For the text-containing cell, return its midpoint in (x, y) coordinate format. 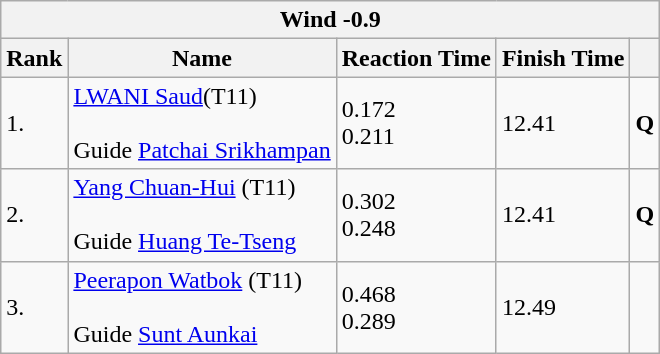
0.4680.289 (416, 307)
2. (34, 215)
LWANI Saud(T11)Guide Patchai Srikhampan (202, 123)
0.3020.248 (416, 215)
0.1720.211 (416, 123)
Reaction Time (416, 58)
Finish Time (563, 58)
1. (34, 123)
Peerapon Watbok (T11)Guide Sunt Aunkai (202, 307)
Rank (34, 58)
Yang Chuan-Hui (T11) Guide Huang Te-Tseng (202, 215)
Wind -0.9 (330, 20)
Name (202, 58)
12.49 (563, 307)
3. (34, 307)
